Output the [x, y] coordinate of the center of the cell containing the given text.  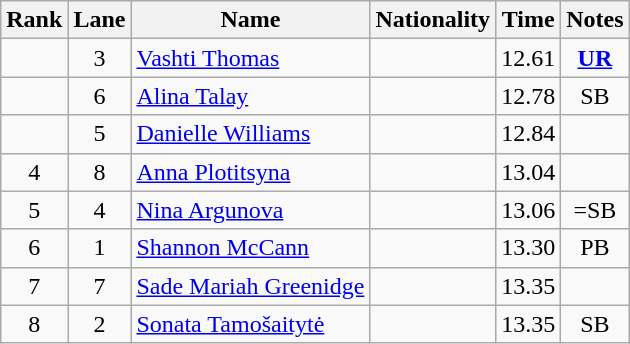
Rank [34, 20]
Sade Mariah Greenidge [250, 286]
Lane [100, 20]
2 [100, 324]
=SB [595, 210]
12.61 [528, 58]
PB [595, 248]
UR [595, 58]
Nationality [433, 20]
Anna Plotitsyna [250, 172]
Sonata Tamošaitytė [250, 324]
Vashti Thomas [250, 58]
1 [100, 248]
Danielle Williams [250, 134]
Nina Argunova [250, 210]
13.04 [528, 172]
12.78 [528, 96]
12.84 [528, 134]
13.06 [528, 210]
3 [100, 58]
Alina Talay [250, 96]
Shannon McCann [250, 248]
Name [250, 20]
13.30 [528, 248]
Time [528, 20]
Notes [595, 20]
